Return the (x, y) coordinate for the center point of the cell that contains the specified text.  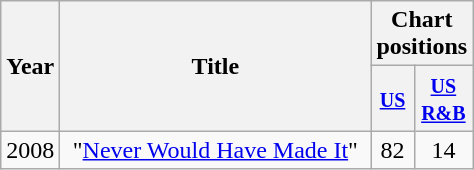
Year (30, 66)
Chart positions (422, 34)
USR&B (443, 98)
US (392, 98)
2008 (30, 150)
"Never Would Have Made It" (216, 150)
Title (216, 66)
14 (443, 150)
82 (392, 150)
